Determine the (x, y) coordinate at the center of the cell enclosing the given text.  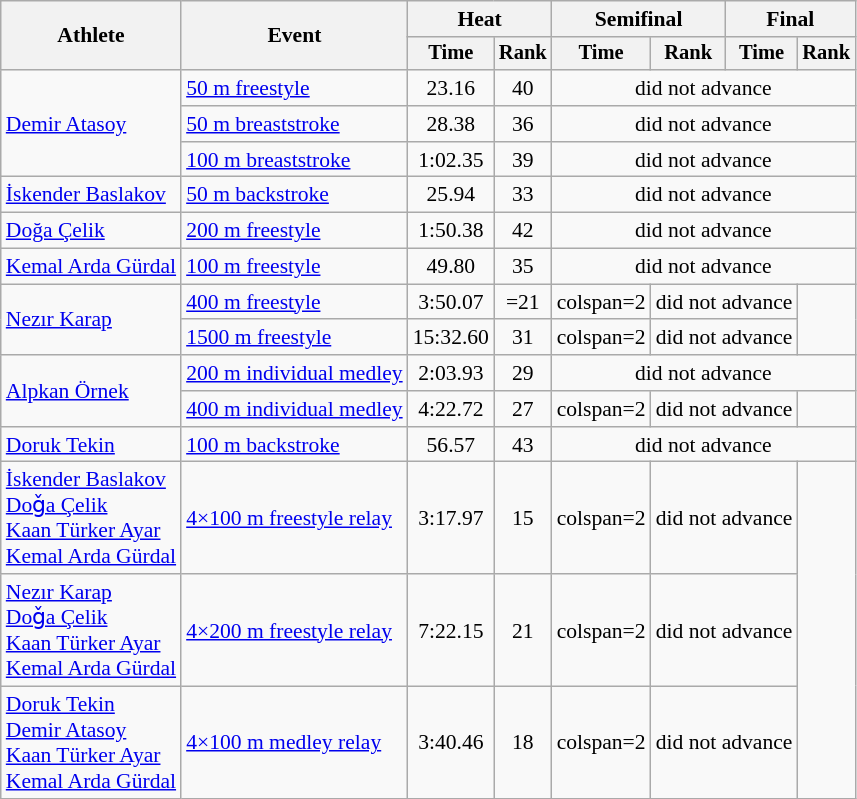
50 m freestyle (294, 88)
Doruk TekinDemir AtasoyKaan Türker AyarKemal Arda Gürdal (91, 743)
4×100 m medley relay (294, 743)
İskender Baslakov (91, 195)
3:40.46 (451, 743)
50 m backstroke (294, 195)
Demir Atasoy (91, 124)
100 m freestyle (294, 267)
4×100 m freestyle relay (294, 518)
36 (523, 124)
Doruk Tekin (91, 445)
100 m backstroke (294, 445)
49.80 (451, 267)
100 m breaststroke (294, 160)
Final (790, 19)
Alpkan Örnek (91, 390)
400 m individual medley (294, 409)
=21 (523, 302)
40 (523, 88)
Event (294, 36)
Doğa Çelik (91, 231)
3:50.07 (451, 302)
1500 m freestyle (294, 338)
Nezır KarapDoǧa ÇelikKaan Türker AyarKemal Arda Gürdal (91, 630)
İskender BaslakovDoǧa ÇelikKaan Türker AyarKemal Arda Gürdal (91, 518)
200 m freestyle (294, 231)
33 (523, 195)
4:22.72 (451, 409)
42 (523, 231)
Heat (480, 19)
15:32.60 (451, 338)
28.38 (451, 124)
43 (523, 445)
7:22.15 (451, 630)
1:02.35 (451, 160)
200 m individual medley (294, 373)
25.94 (451, 195)
1:50.38 (451, 231)
21 (523, 630)
Kemal Arda Gürdal (91, 267)
Semifinal (639, 19)
Athlete (91, 36)
31 (523, 338)
27 (523, 409)
18 (523, 743)
23.16 (451, 88)
3:17.97 (451, 518)
29 (523, 373)
35 (523, 267)
56.57 (451, 445)
50 m breaststroke (294, 124)
Nezır Karap (91, 320)
15 (523, 518)
4×200 m freestyle relay (294, 630)
400 m freestyle (294, 302)
39 (523, 160)
2:03.93 (451, 373)
